Output the [X, Y] coordinate of the center of the cell containing the given text.  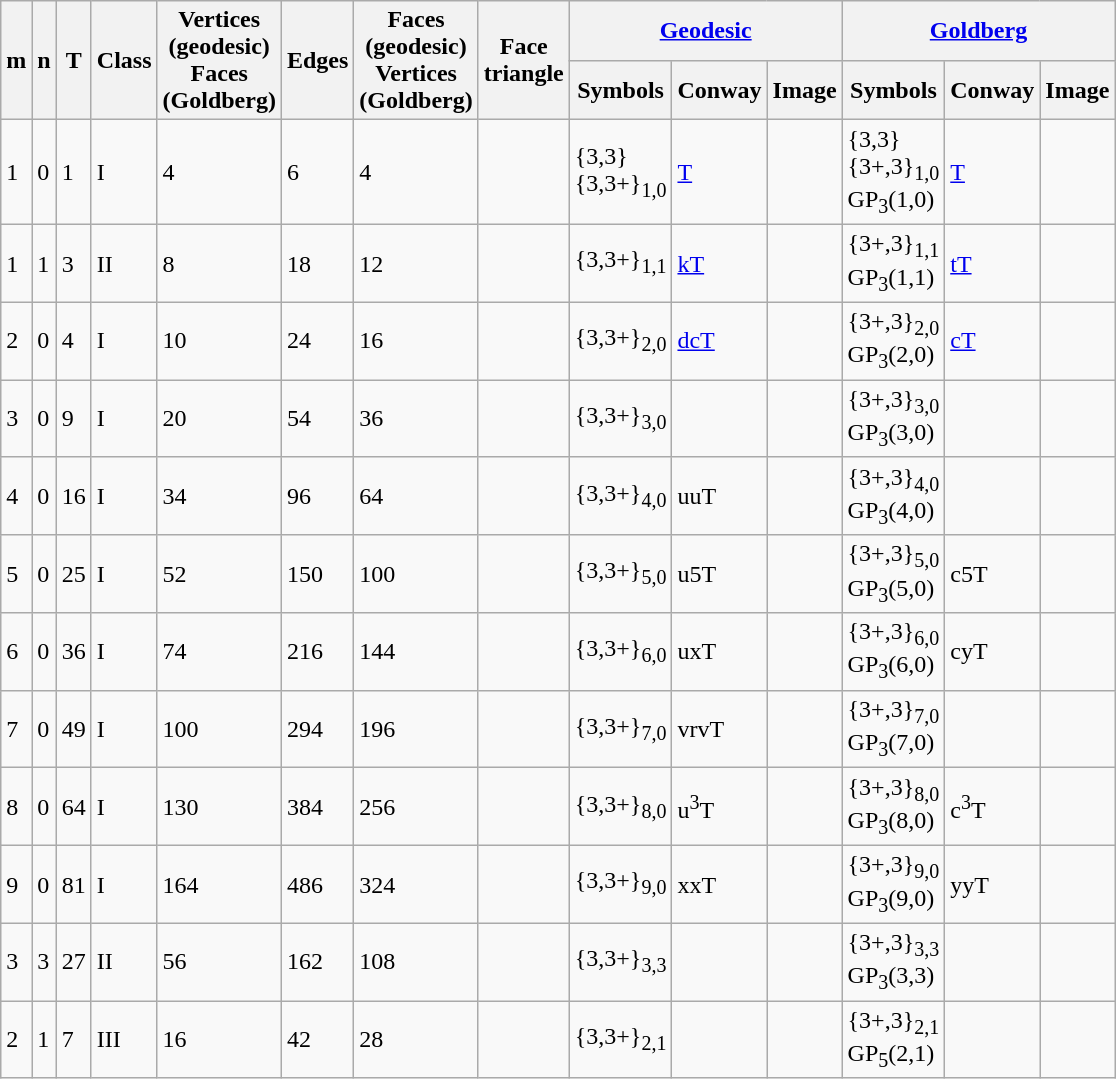
Faces(geodesic)Vertices(Goldberg) [416, 60]
144 [416, 652]
108 [416, 962]
{3+,3}1,1GP3(1,1) [894, 263]
196 [416, 729]
486 [317, 884]
{3+,3}9,0GP3(9,0) [894, 884]
384 [317, 807]
{3,3+}2,0 [620, 341]
5 [16, 574]
256 [416, 807]
cT [992, 341]
{3+,3}6,0GP3(6,0) [894, 652]
96 [317, 496]
81 [74, 884]
54 [317, 419]
Geodesic [706, 31]
162 [317, 962]
{3,3+}6,0 [620, 652]
Edges [317, 60]
Facetriangle [524, 60]
150 [317, 574]
25 [74, 574]
{3+,3}7,0GP3(7,0) [894, 729]
{3+,3}5,0GP3(5,0) [894, 574]
{3,3}{3+,3}1,0GP3(1,0) [894, 172]
294 [317, 729]
n [44, 60]
{3+,3}2,0GP3(2,0) [894, 341]
tT [992, 263]
{3,3+}1,1 [620, 263]
27 [74, 962]
c3T [992, 807]
216 [317, 652]
10 [219, 341]
u5T [720, 574]
xxT [720, 884]
18 [317, 263]
Vertices(geodesic)Faces(Goldberg) [219, 60]
III [124, 1040]
49 [74, 729]
Class [124, 60]
yyT [992, 884]
56 [219, 962]
74 [219, 652]
34 [219, 496]
Goldberg [978, 31]
cyT [992, 652]
42 [317, 1040]
130 [219, 807]
c5T [992, 574]
164 [219, 884]
20 [219, 419]
{3,3+}3,3 [620, 962]
uxT [720, 652]
28 [416, 1040]
dcT [720, 341]
{3,3}{3,3+}1,0 [620, 172]
{3,3+}7,0 [620, 729]
52 [219, 574]
{3,3+}4,0 [620, 496]
{3+,3}4,0GP3(4,0) [894, 496]
24 [317, 341]
{3+,3}3,0GP3(3,0) [894, 419]
m [16, 60]
{3+,3}8,0GP3(8,0) [894, 807]
12 [416, 263]
{3+,3}2,1GP5(2,1) [894, 1040]
{3,3+}5,0 [620, 574]
vrvT [720, 729]
{3,3+}2,1 [620, 1040]
kT [720, 263]
{3,3+}8,0 [620, 807]
{3+,3}3,3GP3(3,3) [894, 962]
324 [416, 884]
{3,3+}3,0 [620, 419]
{3,3+}9,0 [620, 884]
uuT [720, 496]
u3T [720, 807]
